Return the (x, y) coordinate for the center point of the cell that contains the specified text.  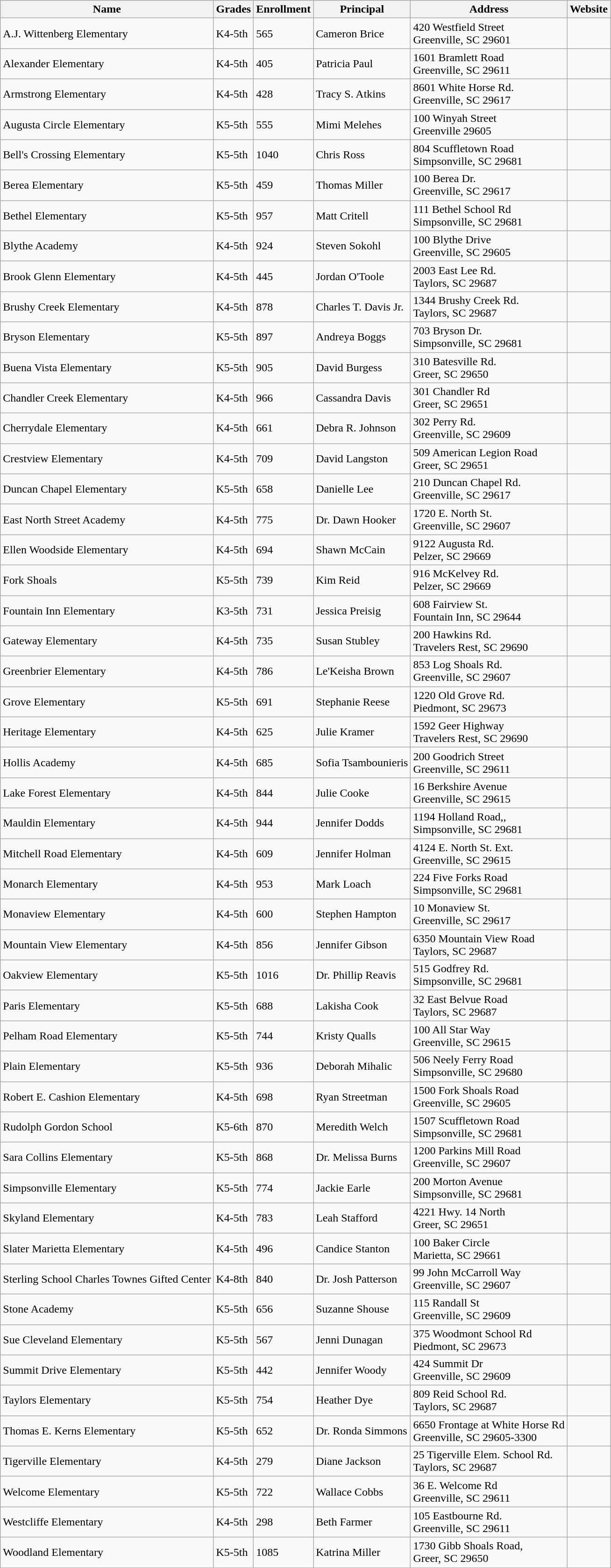
8601 White Horse Rd.Greenville, SC 29617 (489, 94)
Diane Jackson (362, 1462)
424 Summit DrGreenville, SC 29609 (489, 1370)
Sara Collins Elementary (107, 1157)
703 Bryson Dr.Simpsonville, SC 29681 (489, 337)
Sofia Tsambounieris (362, 762)
Pelham Road Elementary (107, 1036)
Buena Vista Elementary (107, 367)
Bryson Elementary (107, 337)
Dr. Ronda Simmons (362, 1431)
Heather Dye (362, 1401)
652 (284, 1431)
Stephanie Reese (362, 701)
754 (284, 1401)
Stone Academy (107, 1309)
4221 Hwy. 14 NorthGreer, SC 29651 (489, 1218)
Matt Critell (362, 216)
Ellen Woodside Elementary (107, 550)
6650 Frontage at White Horse RdGreenville, SC 29605-3300 (489, 1431)
Fork Shoals (107, 580)
Heritage Elementary (107, 732)
442 (284, 1370)
36 E. Welcome RdGreenville, SC 29611 (489, 1491)
Andreya Boggs (362, 337)
Candice Stanton (362, 1249)
924 (284, 246)
783 (284, 1218)
100 All Star WayGreenville, SC 29615 (489, 1036)
656 (284, 1309)
944 (284, 823)
99 John McCarroll WayGreenville, SC 29607 (489, 1278)
809 Reid School Rd.Taylors, SC 29687 (489, 1401)
Westcliffe Elementary (107, 1522)
Name (107, 9)
Alexander Elementary (107, 64)
735 (284, 641)
1507 Scuffletown RoadSimpsonville, SC 29681 (489, 1127)
Steven Sokohl (362, 246)
868 (284, 1157)
Jennifer Dodds (362, 823)
Danielle Lee (362, 489)
774 (284, 1188)
Hollis Academy (107, 762)
1730 Gibb Shoals Road,Greer, SC 29650 (489, 1552)
Oakview Elementary (107, 975)
Debra R. Johnson (362, 429)
Bell's Crossing Elementary (107, 155)
200 Goodrich StreetGreenville, SC 29611 (489, 762)
691 (284, 701)
853 Log Shoals Rd.Greenville, SC 29607 (489, 671)
Jessica Preisig (362, 611)
Stephen Hampton (362, 914)
Susan Stubley (362, 641)
6350 Mountain View RoadTaylors, SC 29687 (489, 945)
496 (284, 1249)
Berea Elementary (107, 185)
100 Winyah StreetGreenville 29605 (489, 124)
625 (284, 732)
100 Blythe DriveGreenville, SC 29605 (489, 246)
Brook Glenn Elementary (107, 276)
Monarch Elementary (107, 884)
Lake Forest Elementary (107, 793)
375 Woodmont School RdPiedmont, SC 29673 (489, 1339)
Jennifer Holman (362, 854)
567 (284, 1339)
420 Westfield StreetGreenville, SC 29601 (489, 34)
10 Monaview St.Greenville, SC 29617 (489, 914)
Monaview Elementary (107, 914)
Charles T. Davis Jr. (362, 306)
Dr. Phillip Reavis (362, 975)
870 (284, 1127)
16 Berkshire AvenueGreenville, SC 29615 (489, 793)
Chris Ross (362, 155)
Dr. Dawn Hooker (362, 519)
Wallace Cobbs (362, 1491)
Bethel Elementary (107, 216)
Mountain View Elementary (107, 945)
2003 East Lee Rd.Taylors, SC 29687 (489, 276)
966 (284, 398)
Dr. Josh Patterson (362, 1278)
1200 Parkins Mill RoadGreenville, SC 29607 (489, 1157)
1601 Bramlett RoadGreenville, SC 29611 (489, 64)
506 Neely Ferry RoadSimpsonville, SC 29680 (489, 1067)
609 (284, 854)
298 (284, 1522)
Greenbrier Elementary (107, 671)
1040 (284, 155)
509 American Legion RoadGreer, SC 29651 (489, 459)
694 (284, 550)
804 Scuffletown RoadSimpsonville, SC 29681 (489, 155)
Ryan Streetman (362, 1096)
Beth Farmer (362, 1522)
Website (589, 9)
Julie Kramer (362, 732)
Rudolph Gordon School (107, 1127)
565 (284, 34)
709 (284, 459)
Robert E. Cashion Elementary (107, 1096)
9122 Augusta Rd.Pelzer, SC 29669 (489, 550)
100 Baker CircleMarietta, SC 29661 (489, 1249)
1592 Geer HighwayTravelers Rest, SC 29690 (489, 732)
953 (284, 884)
840 (284, 1278)
Meredith Welch (362, 1127)
111 Bethel School RdSimpsonville, SC 29681 (489, 216)
Enrollment (284, 9)
Tracy S. Atkins (362, 94)
Grove Elementary (107, 701)
Grades (234, 9)
Mitchell Road Elementary (107, 854)
Simpsonville Elementary (107, 1188)
Mauldin Elementary (107, 823)
445 (284, 276)
Suzanne Shouse (362, 1309)
1344 Brushy Creek Rd.Taylors, SC 29687 (489, 306)
905 (284, 367)
Principal (362, 9)
722 (284, 1491)
661 (284, 429)
Fountain Inn Elementary (107, 611)
Augusta Circle Elementary (107, 124)
936 (284, 1067)
K3-5th (234, 611)
Katrina Miller (362, 1552)
Summit Drive Elementary (107, 1370)
1720 E. North St.Greenville, SC 29607 (489, 519)
Patricia Paul (362, 64)
Taylors Elementary (107, 1401)
Gateway Elementary (107, 641)
Slater Marietta Elementary (107, 1249)
957 (284, 216)
Blythe Academy (107, 246)
688 (284, 1006)
515 Godfrey Rd.Simpsonville, SC 29681 (489, 975)
Kristy Qualls (362, 1036)
739 (284, 580)
744 (284, 1036)
224 Five Forks RoadSimpsonville, SC 29681 (489, 884)
310 Batesville Rd.Greer, SC 29650 (489, 367)
844 (284, 793)
4124 E. North St. Ext.Greenville, SC 29615 (489, 854)
Leah Stafford (362, 1218)
Cameron Brice (362, 34)
856 (284, 945)
A.J. Wittenberg Elementary (107, 34)
878 (284, 306)
105 Eastbourne Rd.Greenville, SC 29611 (489, 1522)
K5-6th (234, 1127)
Address (489, 9)
775 (284, 519)
Mimi Melehes (362, 124)
Sue Cleveland Elementary (107, 1339)
210 Duncan Chapel Rd.Greenville, SC 29617 (489, 489)
897 (284, 337)
32 East Belvue RoadTaylors, SC 29687 (489, 1006)
916 McKelvey Rd.Pelzer, SC 29669 (489, 580)
Jordan O'Toole (362, 276)
Jackie Earle (362, 1188)
731 (284, 611)
Plain Elementary (107, 1067)
Jennifer Gibson (362, 945)
1194 Holland Road,,Simpsonville, SC 29681 (489, 823)
Skyland Elementary (107, 1218)
Dr. Melissa Burns (362, 1157)
302 Perry Rd.Greenville, SC 29609 (489, 429)
Jenni Dunagan (362, 1339)
600 (284, 914)
Kim Reid (362, 580)
608 Fairview St.Fountain Inn, SC 29644 (489, 611)
East North Street Academy (107, 519)
Julie Cooke (362, 793)
115 Randall StGreenville, SC 29609 (489, 1309)
685 (284, 762)
Thomas E. Kerns Elementary (107, 1431)
Cassandra Davis (362, 398)
David Burgess (362, 367)
Deborah Mihalic (362, 1067)
1085 (284, 1552)
Chandler Creek Elementary (107, 398)
Mark Loach (362, 884)
Crestview Elementary (107, 459)
658 (284, 489)
Cherrydale Elementary (107, 429)
Lakisha Cook (362, 1006)
David Langston (362, 459)
1016 (284, 975)
Paris Elementary (107, 1006)
405 (284, 64)
555 (284, 124)
Tigerville Elementary (107, 1462)
301 Chandler RdGreer, SC 29651 (489, 398)
Duncan Chapel Elementary (107, 489)
428 (284, 94)
Welcome Elementary (107, 1491)
25 Tigerville Elem. School Rd.Taylors, SC 29687 (489, 1462)
Shawn McCain (362, 550)
1500 Fork Shoals RoadGreenville, SC 29605 (489, 1096)
Armstrong Elementary (107, 94)
Thomas Miller (362, 185)
Jennifer Woody (362, 1370)
Brushy Creek Elementary (107, 306)
200 Morton AvenueSimpsonville, SC 29681 (489, 1188)
K4-8th (234, 1278)
786 (284, 671)
459 (284, 185)
Woodland Elementary (107, 1552)
200 Hawkins Rd.Travelers Rest, SC 29690 (489, 641)
Sterling School Charles Townes Gifted Center (107, 1278)
698 (284, 1096)
100 Berea Dr.Greenville, SC 29617 (489, 185)
Le'Keisha Brown (362, 671)
279 (284, 1462)
1220 Old Grove Rd.Piedmont, SC 29673 (489, 701)
